Detect which cell encompasses the target text, then output its [X, Y] center coordinate. 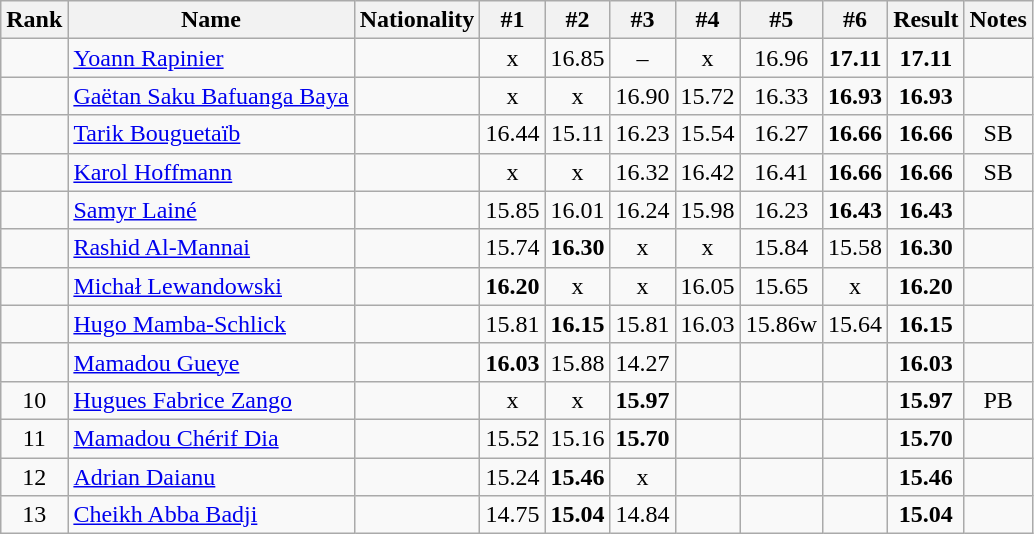
15.98 [708, 210]
16.27 [781, 134]
12 [34, 477]
Nationality [417, 20]
Tarik Bouguetaïb [211, 134]
16.05 [708, 286]
15.16 [578, 438]
Cheikh Abba Badji [211, 515]
Adrian Daianu [211, 477]
Mamadou Gueye [211, 362]
#5 [781, 20]
15.11 [578, 134]
Yoann Rapinier [211, 58]
15.74 [512, 248]
16.32 [642, 172]
15.86w [781, 324]
16.90 [642, 96]
14.84 [642, 515]
#3 [642, 20]
15.88 [578, 362]
15.72 [708, 96]
11 [34, 438]
– [642, 58]
Name [211, 20]
#6 [856, 20]
16.42 [708, 172]
Samyr Lainé [211, 210]
15.85 [512, 210]
16.44 [512, 134]
16.01 [578, 210]
15.58 [856, 248]
16.41 [781, 172]
#4 [708, 20]
16.24 [642, 210]
15.64 [856, 324]
Rank [34, 20]
Hugues Fabrice Zango [211, 400]
Mamadou Chérif Dia [211, 438]
Result [926, 20]
14.27 [642, 362]
Michał Lewandowski [211, 286]
#1 [512, 20]
15.65 [781, 286]
14.75 [512, 515]
Gaëtan Saku Bafuanga Baya [211, 96]
15.52 [512, 438]
PB [998, 400]
Rashid Al-Mannai [211, 248]
#2 [578, 20]
Hugo Mamba-Schlick [211, 324]
Notes [998, 20]
16.85 [578, 58]
15.54 [708, 134]
10 [34, 400]
15.24 [512, 477]
16.33 [781, 96]
16.96 [781, 58]
13 [34, 515]
15.84 [781, 248]
Karol Hoffmann [211, 172]
